Scan for the cell matching the given text and deliver its (X, Y) coordinate at center. 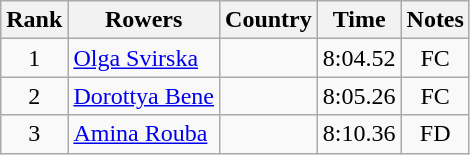
1 (34, 58)
Rowers (144, 20)
8:10.36 (359, 134)
FD (435, 134)
8:05.26 (359, 96)
Notes (435, 20)
3 (34, 134)
Rank (34, 20)
Time (359, 20)
8:04.52 (359, 58)
Dorottya Bene (144, 96)
Olga Svirska (144, 58)
Amina Rouba (144, 134)
Country (269, 20)
2 (34, 96)
